Extract the (x, y) coordinate from the center of the cell holding the provided text.  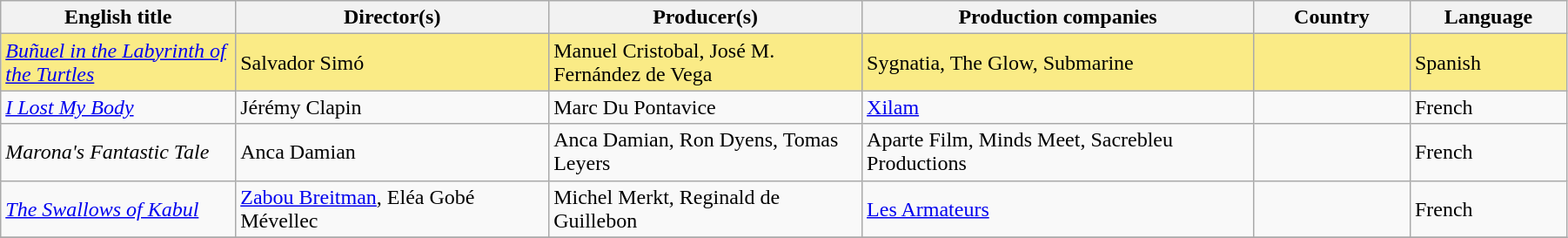
Spanish (1488, 63)
Aparte Film, Minds Meet, Sacrebleu Productions (1058, 152)
Director(s) (392, 17)
Marc Du Pontavice (706, 107)
Buñuel in the Labyrinth of the Turtles (118, 63)
Producer(s) (706, 17)
Michel Merkt, Reginald de Guillebon (706, 209)
Zabou Breitman, Eléa Gobé Mévellec (392, 209)
Manuel Cristobal, José M. Fernández de Vega (706, 63)
English title (118, 17)
Production companies (1058, 17)
Language (1488, 17)
Marona's Fantastic Tale (118, 152)
Sygnatia, The Glow, Submarine (1058, 63)
Jérémy Clapin (392, 107)
I Lost My Body (118, 107)
Anca Damian, Ron Dyens, Tomas Leyers (706, 152)
Les Armateurs (1058, 209)
Salvador Simó (392, 63)
Anca Damian (392, 152)
Xilam (1058, 107)
The Swallows of Kabul (118, 209)
Country (1331, 17)
